Determine the [X, Y] coordinate at the center of the cell enclosing the given text.  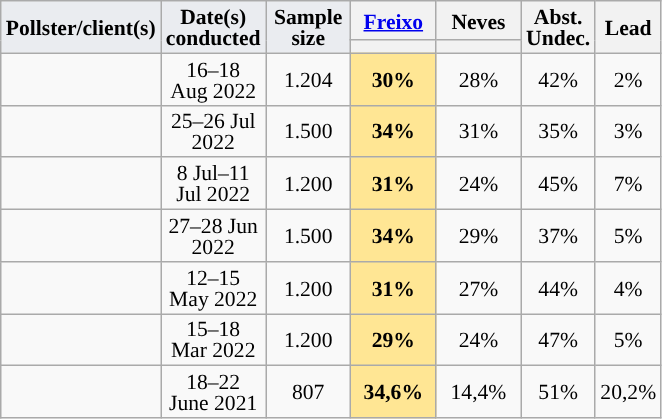
807 [308, 392]
27–28 Jun 2022 [214, 236]
47% [558, 340]
2% [628, 79]
35% [558, 131]
45% [558, 184]
51% [558, 392]
Freixo [394, 20]
28% [478, 79]
Abst.Undec. [558, 27]
15–18 Mar 2022 [214, 340]
27% [478, 288]
30% [394, 79]
25–26 Jul 2022 [214, 131]
1.204 [308, 79]
44% [558, 288]
Lead [628, 27]
34,6% [394, 392]
4% [628, 288]
12–15 May 2022 [214, 288]
37% [558, 236]
18–22 June 2021 [214, 392]
20,2% [628, 392]
7% [628, 184]
8 Jul–11 Jul 2022 [214, 184]
3% [628, 131]
Pollster/client(s) [81, 27]
42% [558, 79]
14,4% [478, 392]
Samplesize [308, 27]
Date(s)conducted [214, 27]
Neves [478, 20]
16–18 Aug 2022 [214, 79]
